Scan for the cell matching the given text and deliver its [x, y] coordinate at center. 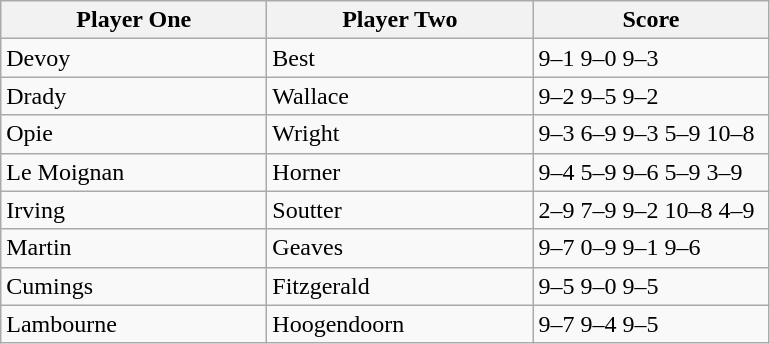
Horner [400, 172]
Le Moignan [134, 172]
Best [400, 58]
Geaves [400, 248]
Cumings [134, 286]
Drady [134, 96]
Opie [134, 134]
Player Two [400, 20]
Hoogendoorn [400, 324]
9–4 5–9 9–6 5–9 3–9 [651, 172]
Player One [134, 20]
Wallace [400, 96]
2–9 7–9 9–2 10–8 4–9 [651, 210]
9–5 9–0 9–5 [651, 286]
Devoy [134, 58]
Fitzgerald [400, 286]
9–7 9–4 9–5 [651, 324]
9–1 9–0 9–3 [651, 58]
9–3 6–9 9–3 5–9 10–8 [651, 134]
Soutter [400, 210]
Irving [134, 210]
9–7 0–9 9–1 9–6 [651, 248]
Wright [400, 134]
Martin [134, 248]
Lambourne [134, 324]
Score [651, 20]
9–2 9–5 9–2 [651, 96]
